Scan for the cell matching the given text and deliver its [X, Y] coordinate at center. 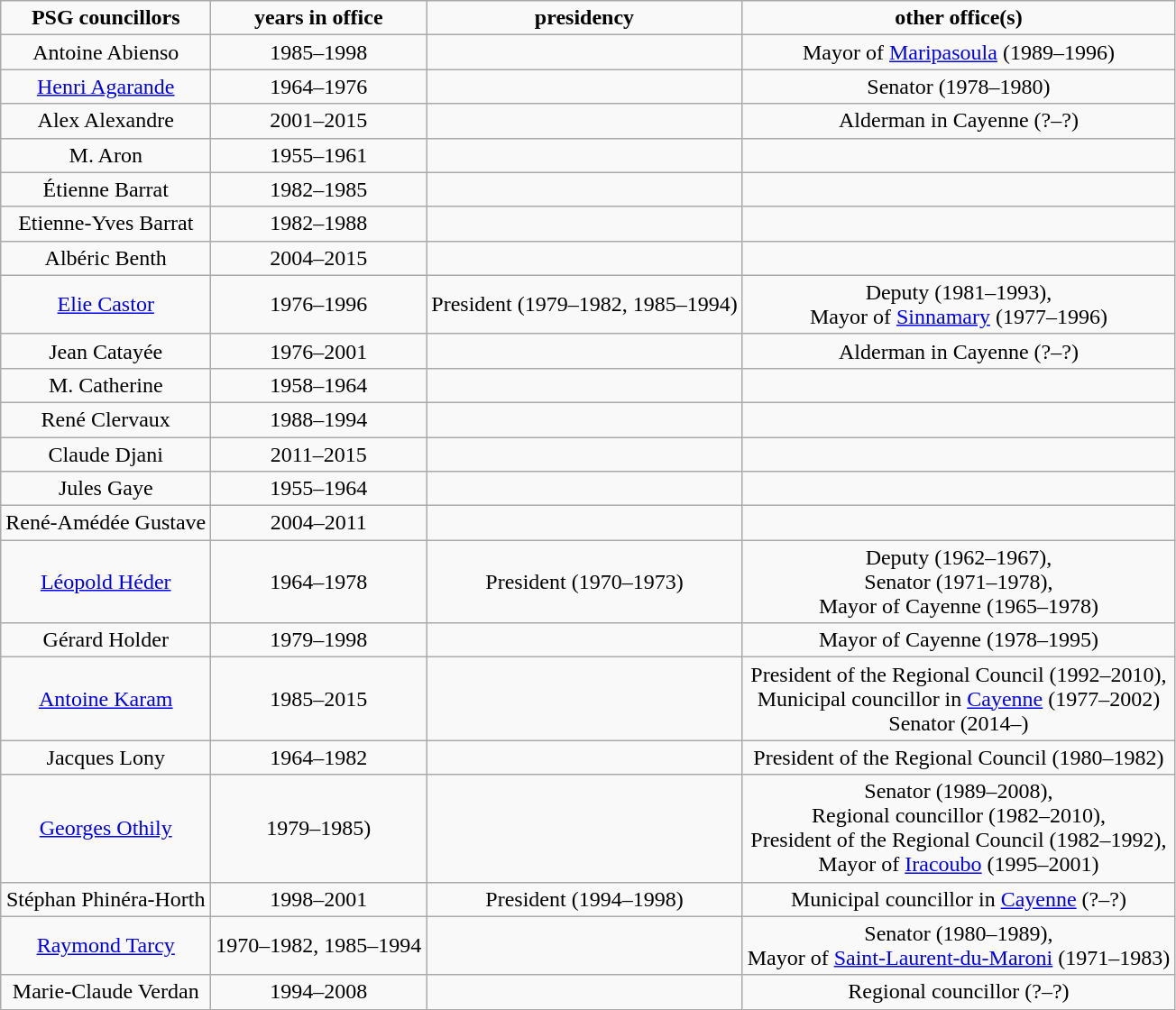
President of the Regional Council (1980–1982) [959, 757]
Alex Alexandre [106, 121]
1979–1998 [319, 640]
President (1970–1973) [584, 582]
1982–1985 [319, 189]
René Clervaux [106, 419]
Senator (1980–1989), Mayor of Saint-Laurent-du-Maroni (1971–1983) [959, 945]
PSG councillors [106, 18]
1985–2015 [319, 699]
1955–1964 [319, 489]
Regional councillor (?–?) [959, 992]
Senator (1989–2008), Regional councillor (1982–2010), President of the Regional Council (1982–1992), Mayor of Iracoubo (1995–2001) [959, 828]
1985–1998 [319, 52]
Léopold Héder [106, 582]
1982–1988 [319, 224]
1976–1996 [319, 305]
1964–1978 [319, 582]
Mayor of Maripasoula (1989–1996) [959, 52]
other office(s) [959, 18]
Jules Gaye [106, 489]
Jean Catayée [106, 351]
Étienne Barrat [106, 189]
Marie-Claude Verdan [106, 992]
President of the Regional Council (1992–2010), Municipal councillor in Cayenne (1977–2002)Senator (2014–) [959, 699]
2004–2011 [319, 523]
Georges Othily [106, 828]
1979–1985) [319, 828]
Henri Agarande [106, 87]
1964–1982 [319, 757]
years in office [319, 18]
Municipal councillor in Cayenne (?–?) [959, 899]
2001–2015 [319, 121]
1958–1964 [319, 385]
Jacques Lony [106, 757]
Etienne-Yves Barrat [106, 224]
1988–1994 [319, 419]
1970–1982, 1985–1994 [319, 945]
M. Aron [106, 155]
President (1979–1982, 1985–1994) [584, 305]
1998–2001 [319, 899]
1994–2008 [319, 992]
Deputy (1962–1967), Senator (1971–1978), Mayor of Cayenne (1965–1978) [959, 582]
presidency [584, 18]
Mayor of Cayenne (1978–1995) [959, 640]
1976–2001 [319, 351]
1955–1961 [319, 155]
Deputy (1981–1993), Mayor of Sinnamary (1977–1996) [959, 305]
Stéphan Phinéra-Horth [106, 899]
Antoine Karam [106, 699]
Elie Castor [106, 305]
René-Amédée Gustave [106, 523]
Gérard Holder [106, 640]
Claude Djani [106, 454]
M. Catherine [106, 385]
2004–2015 [319, 258]
Antoine Abienso [106, 52]
President (1994–1998) [584, 899]
1964–1976 [319, 87]
Raymond Tarcy [106, 945]
Albéric Benth [106, 258]
Senator (1978–1980) [959, 87]
2011–2015 [319, 454]
